Determine the (X, Y) coordinate at the center of the cell enclosing the given text.  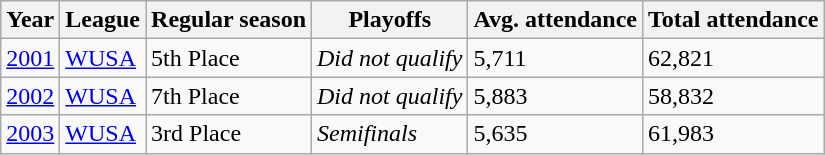
3rd Place (229, 134)
League (103, 20)
2001 (30, 58)
Year (30, 20)
Semifinals (390, 134)
7th Place (229, 96)
Regular season (229, 20)
62,821 (734, 58)
Avg. attendance (556, 20)
2003 (30, 134)
Total attendance (734, 20)
Playoffs (390, 20)
58,832 (734, 96)
5,883 (556, 96)
5th Place (229, 58)
2002 (30, 96)
5,635 (556, 134)
61,983 (734, 134)
5,711 (556, 58)
